Return the [x, y] coordinate for the center point of the cell that contains the specified text.  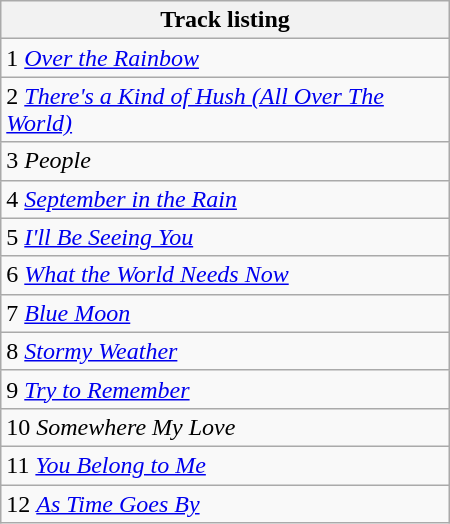
8 Stormy Weather [225, 351]
10 Somewhere My Love [225, 427]
9 Try to Remember [225, 389]
2 There's a Kind of Hush (All Over The World) [225, 110]
5 I'll Be Seeing You [225, 237]
11 You Belong to Me [225, 465]
4 September in the Rain [225, 199]
6 What the World Needs Now [225, 275]
7 Blue Moon [225, 313]
1 Over the Rainbow [225, 58]
12 As Time Goes By [225, 503]
Track listing [225, 20]
3 People [225, 161]
